Identify which cell holds the provided text, then report its [x, y] central coordinate. 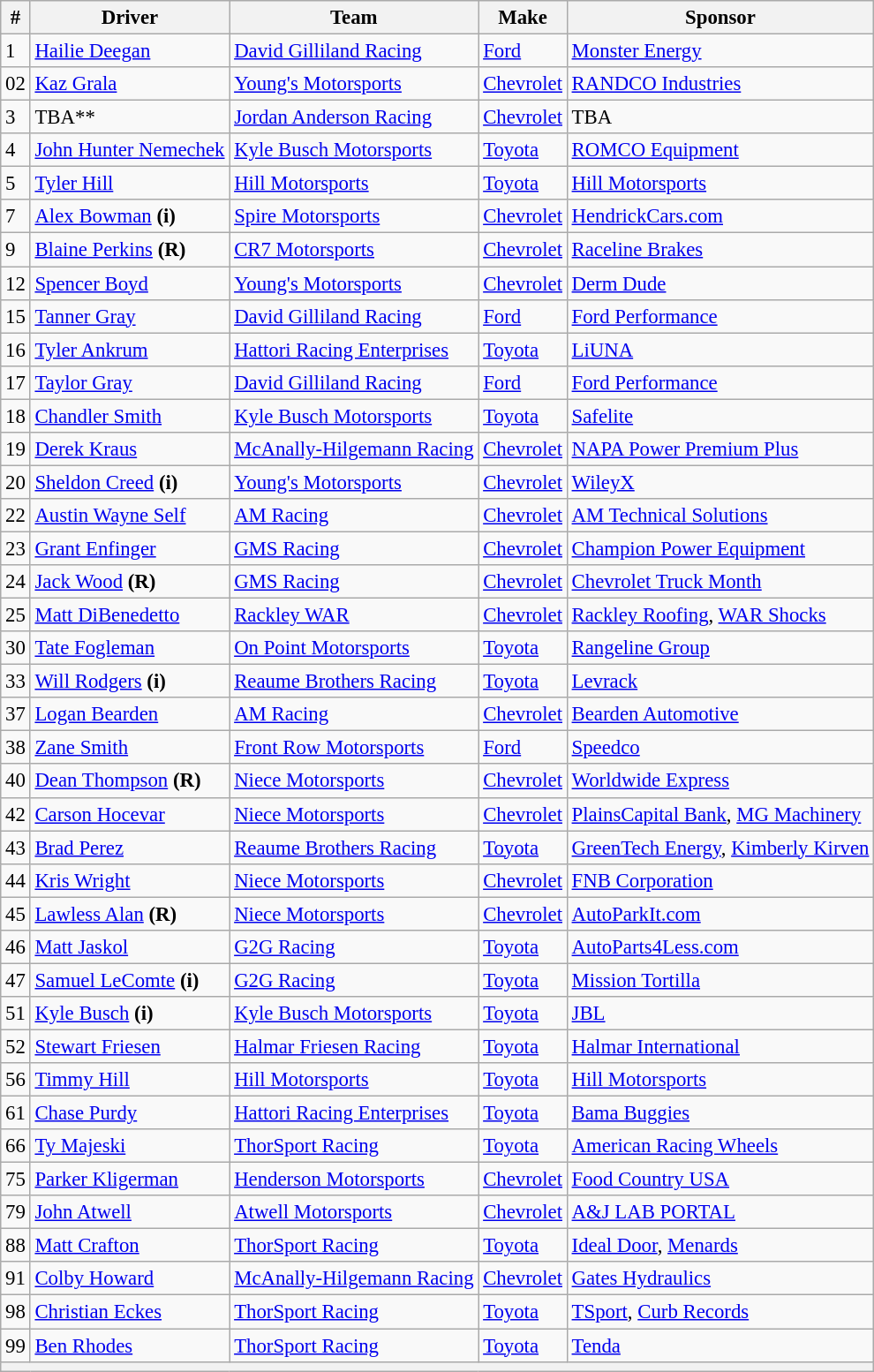
AM Technical Solutions [720, 516]
Atwell Motorsports [354, 1212]
Ty Majeski [130, 1146]
John Atwell [130, 1212]
# [16, 18]
PlainsCapital Bank, MG Machinery [720, 814]
75 [16, 1180]
Halmar Friesen Racing [354, 1046]
Ben Rhodes [130, 1346]
Monster Energy [720, 51]
Spire Motorsports [354, 216]
Will Rodgers (i) [130, 682]
LiUNA [720, 350]
91 [16, 1279]
John Hunter Nemechek [130, 150]
19 [16, 449]
Taylor Gray [130, 382]
Brad Perez [130, 848]
Food Country USA [720, 1180]
TBA** [130, 117]
Parker Kligerman [130, 1180]
16 [16, 350]
Champion Power Equipment [720, 548]
Derm Dude [720, 283]
Logan Bearden [130, 714]
43 [16, 848]
51 [16, 1014]
30 [16, 648]
22 [16, 516]
Tanner Gray [130, 316]
Jack Wood (R) [130, 582]
Timmy Hill [130, 1080]
NAPA Power Premium Plus [720, 449]
15 [16, 316]
79 [16, 1212]
Hailie Deegan [130, 51]
Rackley Roofing, WAR Shocks [720, 615]
Austin Wayne Self [130, 516]
Driver [130, 18]
42 [16, 814]
44 [16, 880]
Tate Fogleman [130, 648]
Speedco [720, 748]
Safelite [720, 416]
Raceline Brakes [720, 250]
RANDCO Industries [720, 84]
Chase Purdy [130, 1113]
Blaine Perkins (R) [130, 250]
23 [16, 548]
Kyle Busch (i) [130, 1014]
9 [16, 250]
Alex Bowman (i) [130, 216]
Henderson Motorsports [354, 1180]
Christian Eckes [130, 1312]
5 [16, 184]
HendrickCars.com [720, 216]
Bearden Automotive [720, 714]
Kris Wright [130, 880]
FNB Corporation [720, 880]
3 [16, 117]
Levrack [720, 682]
Team [354, 18]
TSport, Curb Records [720, 1312]
Colby Howard [130, 1279]
46 [16, 947]
25 [16, 615]
Rackley WAR [354, 615]
4 [16, 150]
Tyler Ankrum [130, 350]
17 [16, 382]
CR7 Motorsports [354, 250]
Ideal Door, Menards [720, 1246]
Jordan Anderson Racing [354, 117]
Chevrolet Truck Month [720, 582]
Tyler Hill [130, 184]
Chandler Smith [130, 416]
Bama Buggies [720, 1113]
33 [16, 682]
18 [16, 416]
Dean Thompson (R) [130, 781]
12 [16, 283]
Worldwide Express [720, 781]
40 [16, 781]
WileyX [720, 482]
TBA [720, 117]
7 [16, 216]
Stewart Friesen [130, 1046]
Front Row Motorsports [354, 748]
On Point Motorsports [354, 648]
ROMCO Equipment [720, 150]
Matt Crafton [130, 1246]
1 [16, 51]
Halmar International [720, 1046]
Kaz Grala [130, 84]
Spencer Boyd [130, 283]
Grant Enfinger [130, 548]
Sponsor [720, 18]
A&J LAB PORTAL [720, 1212]
45 [16, 914]
66 [16, 1146]
Lawless Alan (R) [130, 914]
American Racing Wheels [720, 1146]
98 [16, 1312]
37 [16, 714]
Gates Hydraulics [720, 1279]
24 [16, 582]
Derek Kraus [130, 449]
Mission Tortilla [720, 980]
88 [16, 1246]
AutoParts4Less.com [720, 947]
Matt Jaskol [130, 947]
38 [16, 748]
Matt DiBenedetto [130, 615]
52 [16, 1046]
Rangeline Group [720, 648]
AutoParkIt.com [720, 914]
Carson Hocevar [130, 814]
61 [16, 1113]
47 [16, 980]
Make [523, 18]
02 [16, 84]
Samuel LeComte (i) [130, 980]
56 [16, 1080]
GreenTech Energy, Kimberly Kirven [720, 848]
Sheldon Creed (i) [130, 482]
JBL [720, 1014]
Tenda [720, 1346]
Zane Smith [130, 748]
99 [16, 1346]
20 [16, 482]
